For the text-containing cell, return its midpoint in [x, y] coordinate format. 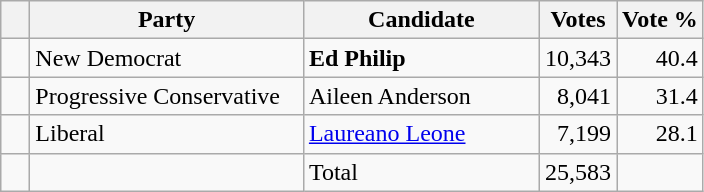
8,041 [578, 96]
Total [421, 172]
Progressive Conservative [167, 96]
Candidate [421, 20]
28.1 [660, 134]
7,199 [578, 134]
40.4 [660, 58]
10,343 [578, 58]
Laureano Leone [421, 134]
Party [167, 20]
25,583 [578, 172]
Aileen Anderson [421, 96]
Vote % [660, 20]
New Democrat [167, 58]
Ed Philip [421, 58]
31.4 [660, 96]
Liberal [167, 134]
Votes [578, 20]
